Identify which cell holds the provided text, then report its [x, y] central coordinate. 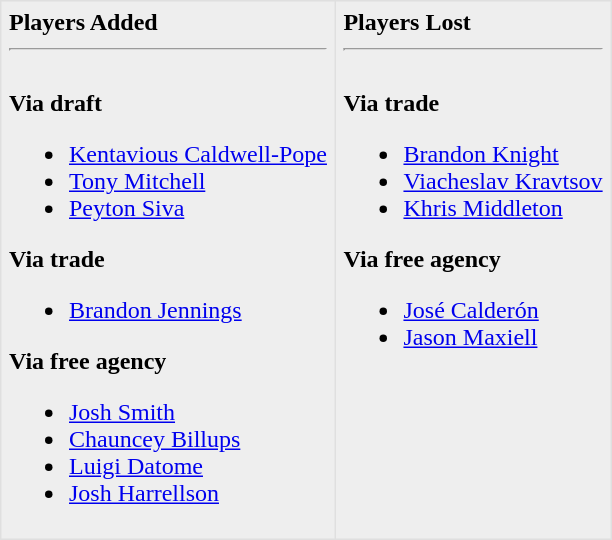
Players Lost Via tradeBrandon KnightViacheslav KravtsovKhris MiddletonVia free agencyJosé CalderónJason Maxiell [473, 270]
